Locate the cell with the specified text and output its (x, y) center coordinate. 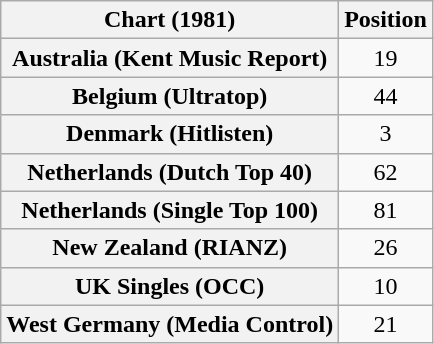
Netherlands (Dutch Top 40) (170, 172)
26 (386, 248)
New Zealand (RIANZ) (170, 248)
Position (386, 20)
Netherlands (Single Top 100) (170, 210)
81 (386, 210)
Denmark (Hitlisten) (170, 134)
21 (386, 324)
Belgium (Ultratop) (170, 96)
3 (386, 134)
19 (386, 58)
Chart (1981) (170, 20)
Australia (Kent Music Report) (170, 58)
UK Singles (OCC) (170, 286)
West Germany (Media Control) (170, 324)
62 (386, 172)
44 (386, 96)
10 (386, 286)
